Extract the [x, y] coordinate from the center of the cell holding the provided text.  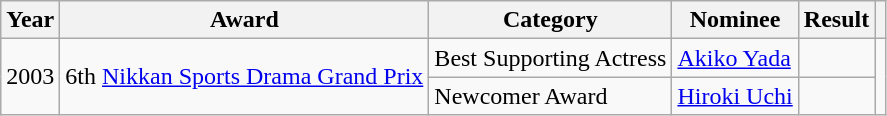
Year [30, 20]
Category [550, 20]
Hiroki Uchi [735, 96]
Result [836, 20]
Nominee [735, 20]
6th Nikkan Sports Drama Grand Prix [244, 77]
Best Supporting Actress [550, 58]
Newcomer Award [550, 96]
Akiko Yada [735, 58]
Award [244, 20]
2003 [30, 77]
